Determine the [x, y] coordinate at the center of the cell enclosing the given text.  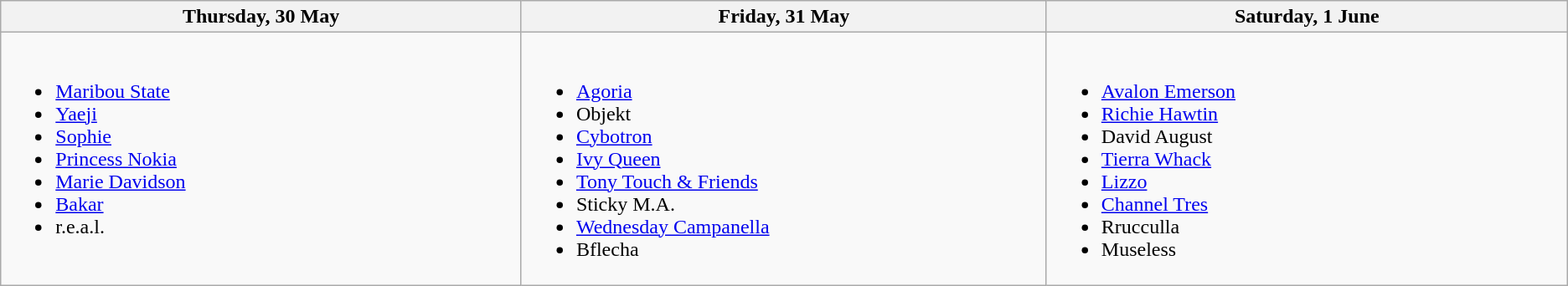
Saturday, 1 June [1307, 17]
AgoriaObjektCybotronIvy QueenTony Touch & FriendsSticky M.A.Wednesday CampanellaBflecha [784, 159]
Maribou StateYaejiSophiePrincess NokiaMarie DavidsonBakarr.e.a.l. [261, 159]
Thursday, 30 May [261, 17]
Avalon EmersonRichie HawtinDavid AugustTierra WhackLizzoChannel TresRruccullaMuseless [1307, 159]
Friday, 31 May [784, 17]
